From the cell containing the given text, extract its center point as (X, Y) coordinate. 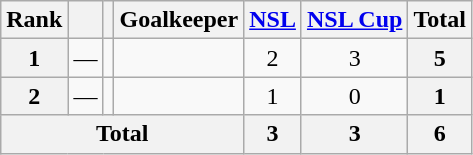
0 (354, 96)
5 (440, 58)
NSL Cup (354, 20)
NSL (273, 20)
Goalkeeper (179, 20)
6 (440, 134)
Rank (34, 20)
